Return (X, Y) of the center of cell containing provided text 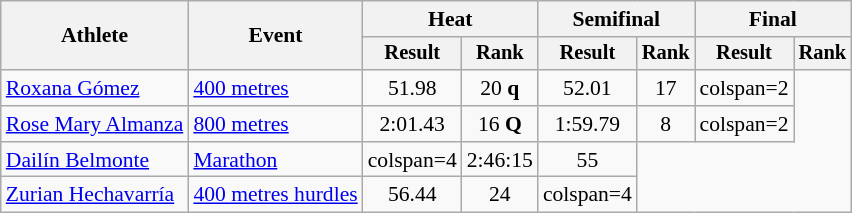
2:46:15 (500, 160)
400 metres (275, 88)
Final (772, 19)
800 metres (275, 124)
24 (500, 195)
Marathon (275, 160)
55 (588, 160)
52.01 (588, 88)
Semifinal (616, 19)
Event (275, 36)
Heat (450, 19)
400 metres hurdles (275, 195)
16 Q (500, 124)
56.44 (412, 195)
Athlete (95, 36)
Rose Mary Almanza (95, 124)
17 (666, 88)
Dailín Belmonte (95, 160)
51.98 (412, 88)
8 (666, 124)
20 q (500, 88)
2:01.43 (412, 124)
Roxana Gómez (95, 88)
1:59.79 (588, 124)
Zurian Hechavarría (95, 195)
